Output the [x, y] coordinate of the center of the cell containing the given text.  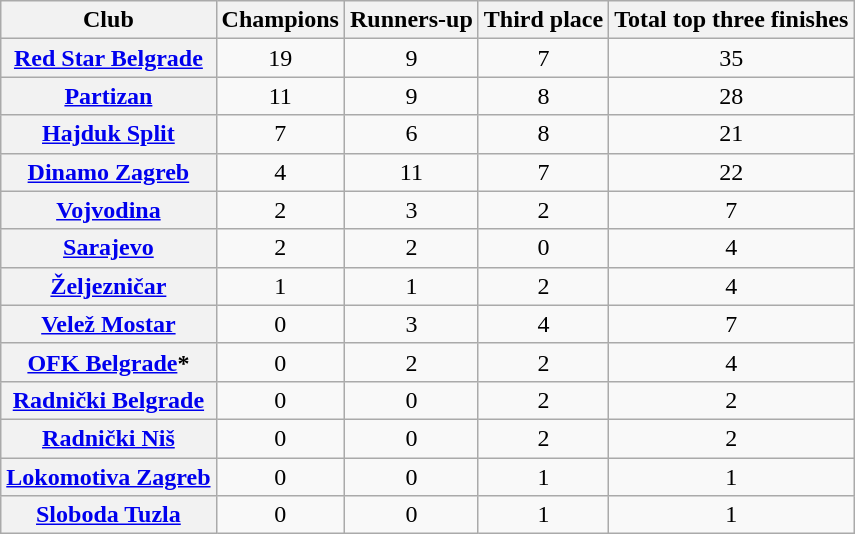
Champions [280, 20]
Sarajevo [108, 248]
Lokomotiva Zagreb [108, 477]
OFK Belgrade* [108, 362]
Velež Mostar [108, 324]
Dinamo Zagreb [108, 172]
Club [108, 20]
Vojvodina [108, 210]
Red Star Belgrade [108, 58]
Hajduk Split [108, 134]
Radnički Niš [108, 438]
Radnički Belgrade [108, 400]
6 [411, 134]
21 [732, 134]
Željezničar [108, 286]
Runners-up [411, 20]
Third place [543, 20]
35 [732, 58]
22 [732, 172]
19 [280, 58]
Total top three finishes [732, 20]
Partizan [108, 96]
28 [732, 96]
Sloboda Tuzla [108, 515]
